Determine the (X, Y) coordinate at the center of the cell enclosing the given text.  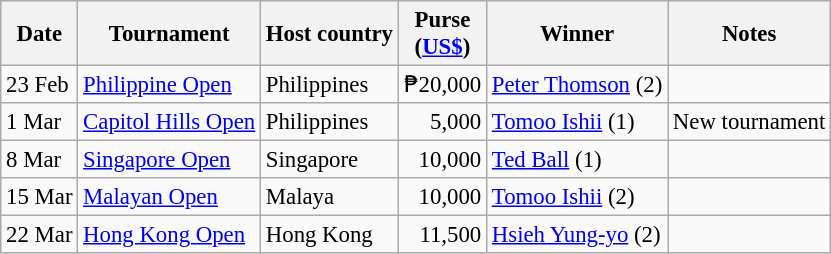
23 Feb (40, 85)
Notes (750, 34)
11,500 (442, 235)
Hsieh Yung-yo (2) (578, 235)
Purse(US$) (442, 34)
₱20,000 (442, 85)
15 Mar (40, 197)
Tournament (170, 34)
1 Mar (40, 122)
Peter Thomson (2) (578, 85)
Hong Kong (330, 235)
5,000 (442, 122)
Tomoo Ishii (2) (578, 197)
Date (40, 34)
Malayan Open (170, 197)
Singapore Open (170, 160)
Capitol Hills Open (170, 122)
Philippine Open (170, 85)
Winner (578, 34)
Malaya (330, 197)
Singapore (330, 160)
Host country (330, 34)
22 Mar (40, 235)
New tournament (750, 122)
Hong Kong Open (170, 235)
8 Mar (40, 160)
Ted Ball (1) (578, 160)
Tomoo Ishii (1) (578, 122)
